Extract the [x, y] coordinate from the center of the cell holding the provided text.  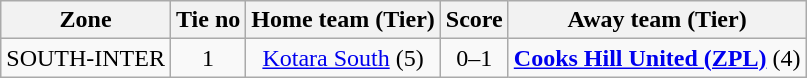
1 [208, 58]
Tie no [208, 20]
0–1 [474, 58]
Zone [86, 20]
Cooks Hill United (ZPL) (4) [657, 58]
Home team (Tier) [344, 20]
Away team (Tier) [657, 20]
Score [474, 20]
SOUTH-INTER [86, 58]
Kotara South (5) [344, 58]
